Identify which cell holds the provided text, then report its [x, y] central coordinate. 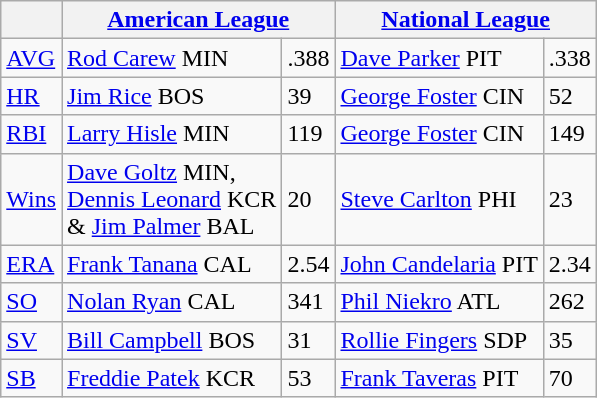
American League [198, 20]
53 [308, 378]
31 [308, 340]
Rollie Fingers SDP [439, 340]
Dave Parker PIT [439, 58]
Nolan Ryan CAL [172, 302]
SB [32, 378]
20 [308, 199]
39 [308, 96]
SO [32, 302]
John Candelaria PIT [439, 264]
262 [570, 302]
National League [466, 20]
23 [570, 199]
119 [308, 134]
ERA [32, 264]
Frank Tanana CAL [172, 264]
Wins [32, 199]
341 [308, 302]
Larry Hisle MIN [172, 134]
35 [570, 340]
Steve Carlton PHI [439, 199]
Freddie Patek KCR [172, 378]
HR [32, 96]
.388 [308, 58]
149 [570, 134]
Phil Niekro ATL [439, 302]
Rod Carew MIN [172, 58]
Jim Rice BOS [172, 96]
2.54 [308, 264]
SV [32, 340]
Frank Taveras PIT [439, 378]
RBI [32, 134]
2.34 [570, 264]
Dave Goltz MIN, Dennis Leonard KCR & Jim Palmer BAL [172, 199]
70 [570, 378]
Bill Campbell BOS [172, 340]
.338 [570, 58]
52 [570, 96]
AVG [32, 58]
